Pinpoint the cell where the given text exists, returning its (x, y) midpoint coordinate. 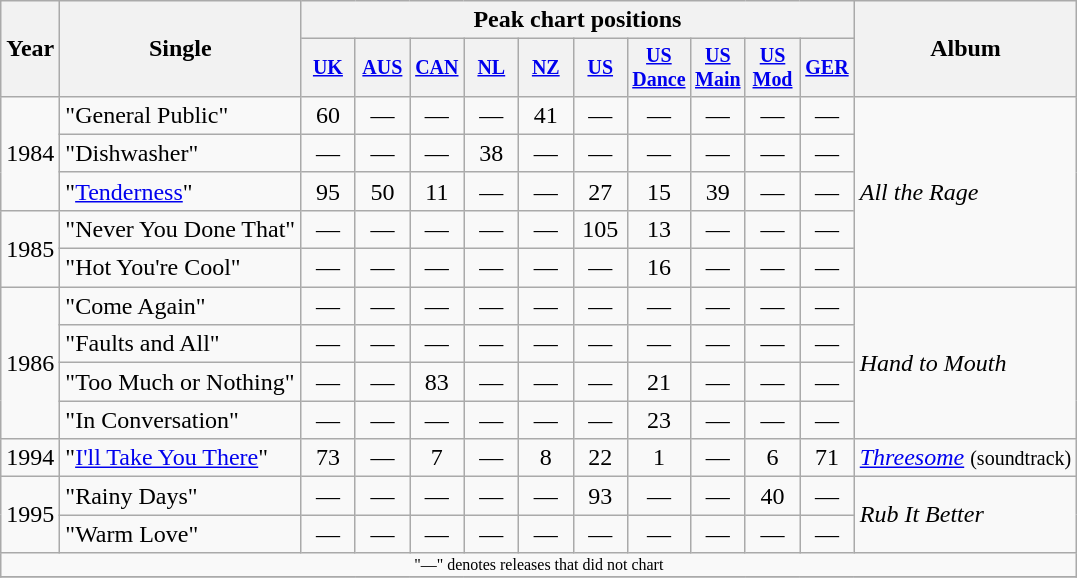
73 (328, 458)
50 (382, 191)
CAN (437, 68)
All the Rage (966, 191)
6 (772, 458)
1995 (30, 515)
Hand to Mouth (966, 363)
US Dance (658, 68)
NZ (546, 68)
Year (30, 49)
Rub It Better (966, 515)
Threesome (soundtrack) (966, 458)
Album (966, 49)
"In Conversation" (180, 420)
"Too Much or Nothing" (180, 382)
"Come Again" (180, 306)
7 (437, 458)
"Hot You're Cool" (180, 268)
Single (180, 49)
60 (328, 115)
US Mod (772, 68)
"Tenderness" (180, 191)
UK (328, 68)
8 (546, 458)
NL (491, 68)
23 (658, 420)
US Main (718, 68)
1985 (30, 248)
1984 (30, 153)
27 (600, 191)
13 (658, 229)
71 (827, 458)
21 (658, 382)
38 (491, 153)
11 (437, 191)
US (600, 68)
"I'll Take You There" (180, 458)
22 (600, 458)
GER (827, 68)
16 (658, 268)
Peak chart positions (578, 20)
1986 (30, 363)
"Warm Love" (180, 534)
83 (437, 382)
"Never You Done That" (180, 229)
"Faults and All" (180, 344)
1994 (30, 458)
105 (600, 229)
41 (546, 115)
40 (772, 496)
1 (658, 458)
93 (600, 496)
"Rainy Days" (180, 496)
39 (718, 191)
AUS (382, 68)
"Dishwasher" (180, 153)
95 (328, 191)
"—" denotes releases that did not chart (539, 565)
15 (658, 191)
"General Public" (180, 115)
